Find where the given text appears and provide that cell's center as (X, Y) coordinate. 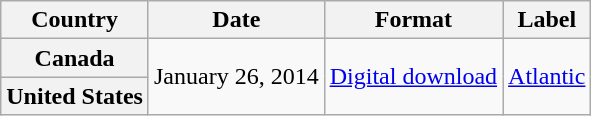
Date (236, 20)
January 26, 2014 (236, 77)
Atlantic (547, 77)
Format (413, 20)
Label (547, 20)
Digital download (413, 77)
Canada (75, 58)
United States (75, 96)
Country (75, 20)
